From the cell containing the given text, extract its center point as [x, y] coordinate. 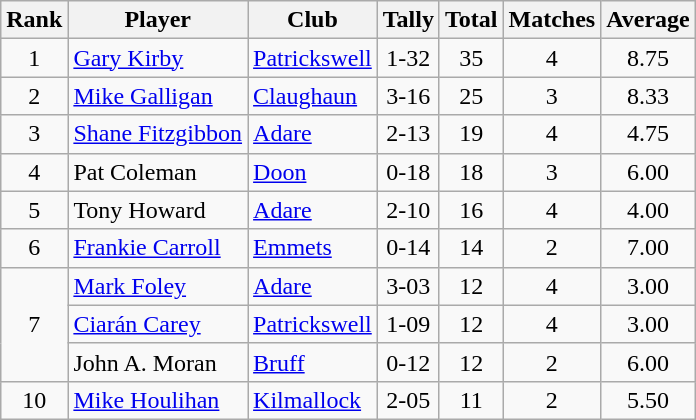
14 [471, 248]
Player [158, 20]
7.00 [648, 248]
25 [471, 96]
Matches [552, 20]
Total [471, 20]
John A. Moran [158, 362]
Claughaun [313, 96]
Rank [34, 20]
Tony Howard [158, 210]
3-16 [408, 96]
Bruff [313, 362]
8.33 [648, 96]
18 [471, 172]
1 [34, 58]
5.50 [648, 400]
Shane Fitzgibbon [158, 134]
19 [471, 134]
0-14 [408, 248]
2-10 [408, 210]
0-18 [408, 172]
Average [648, 20]
5 [34, 210]
Kilmallock [313, 400]
Club [313, 20]
Mark Foley [158, 286]
Mike Houlihan [158, 400]
0-12 [408, 362]
Gary Kirby [158, 58]
2-05 [408, 400]
8.75 [648, 58]
35 [471, 58]
Doon [313, 172]
Ciarán Carey [158, 324]
Emmets [313, 248]
7 [34, 324]
3-03 [408, 286]
4.75 [648, 134]
Pat Coleman [158, 172]
6 [34, 248]
Mike Galligan [158, 96]
1-32 [408, 58]
1-09 [408, 324]
Tally [408, 20]
10 [34, 400]
4.00 [648, 210]
11 [471, 400]
16 [471, 210]
Frankie Carroll [158, 248]
2-13 [408, 134]
